Detect which cell encompasses the target text, then output its [x, y] center coordinate. 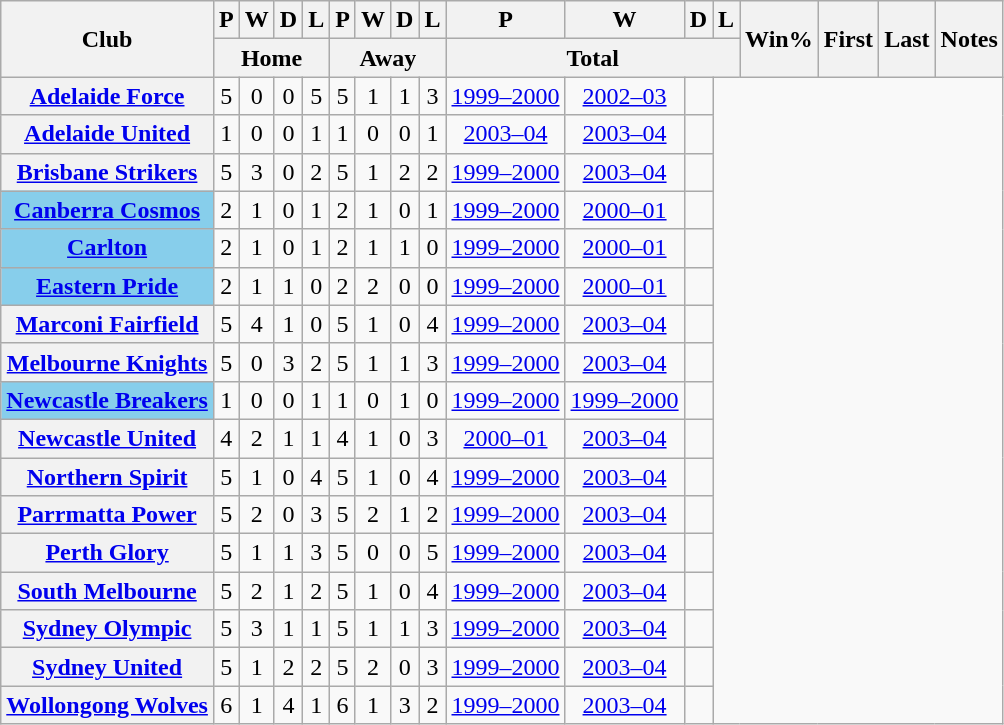
Total [593, 58]
Newcastle United [108, 438]
Sydney Olympic [108, 629]
Carlton [108, 248]
Parrmatta Power [108, 515]
Marconi Fairfield [108, 324]
Adelaide Force [108, 96]
Brisbane Strikers [108, 172]
Sydney United [108, 667]
Notes [969, 39]
Wollongong Wolves [108, 705]
Win% [780, 39]
Last [907, 39]
Northern Spirit [108, 477]
Adelaide United [108, 134]
South Melbourne [108, 591]
Club [108, 39]
Newcastle Breakers [108, 400]
Home [271, 58]
2002–03 [624, 96]
Perth Glory [108, 553]
Melbourne Knights [108, 362]
First [848, 39]
Away [388, 58]
Canberra Cosmos [108, 210]
Eastern Pride [108, 286]
